Extract the (X, Y) coordinate from the center of the cell holding the provided text.  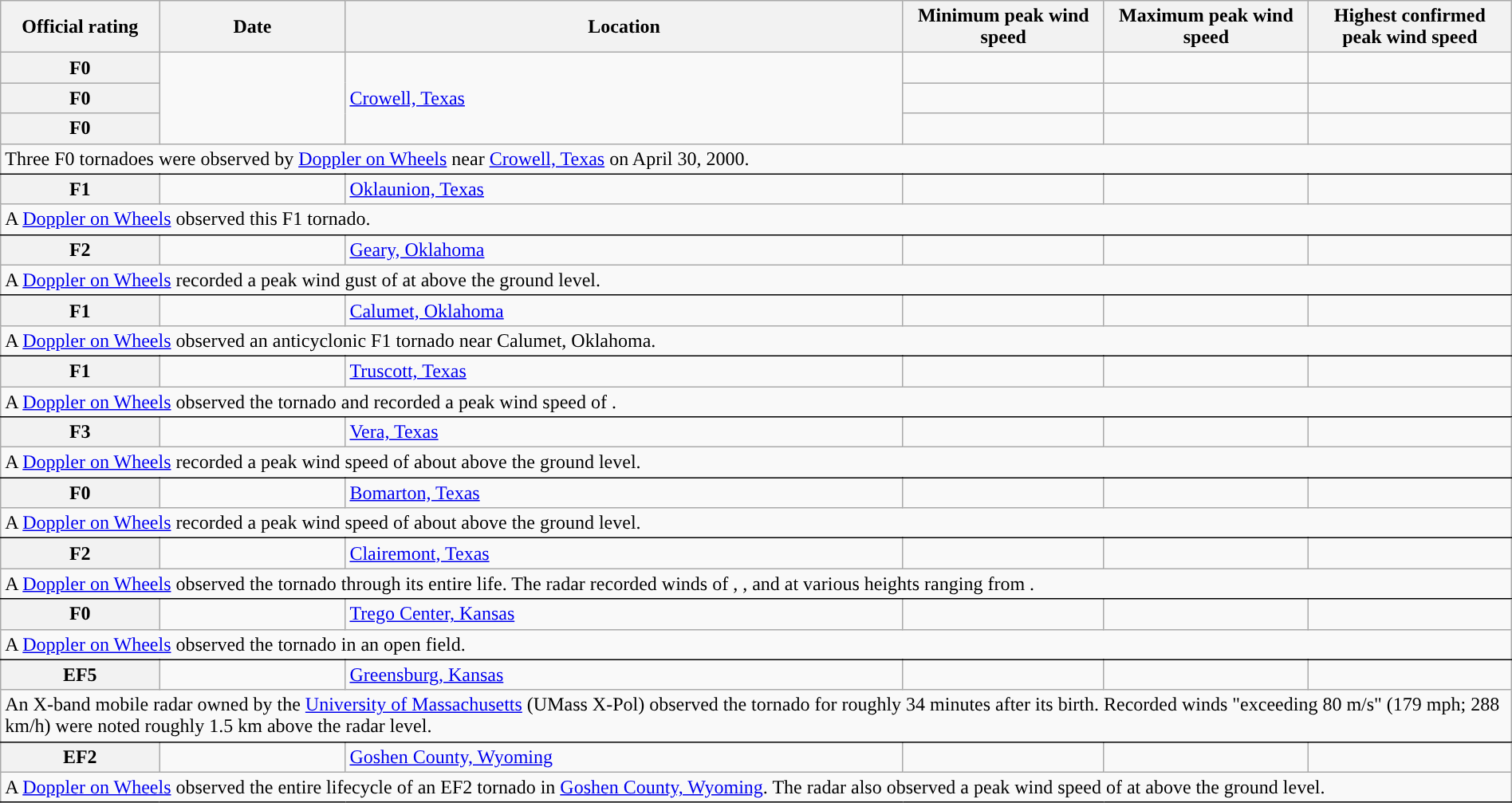
Geary, Oklahoma (624, 250)
A Doppler on Wheels recorded a peak wind gust of at above the ground level. (756, 280)
A Doppler on Wheels observed an anticyclonic F1 tornado near Calumet, Oklahoma. (756, 340)
Truscott, Texas (624, 371)
Goshen County, Wyoming (624, 757)
Clairemont, Texas (624, 553)
A Doppler on Wheels observed the tornado and recorded a peak wind speed of . (756, 401)
EF5 (80, 675)
Oklaunion, Texas (624, 189)
Maximum peak wind speed (1206, 27)
Vera, Texas (624, 432)
Greensburg, Kansas (624, 675)
Crowell, Texas (624, 98)
A Doppler on Wheels observed this F1 tornado. (756, 219)
F3 (80, 432)
Minimum peak wind speed (1003, 27)
A Doppler on Wheels observed the tornado through its entire life. The radar recorded winds of , , and at various heights ranging from . (756, 584)
Trego Center, Kansas (624, 614)
EF2 (80, 757)
A Doppler on Wheels observed the tornado in an open field. (756, 644)
Three F0 tornadoes were observed by Doppler on Wheels near Crowell, Texas on April 30, 2000. (756, 159)
Official rating (80, 27)
Calumet, Oklahoma (624, 310)
Bomarton, Texas (624, 493)
Location (624, 27)
Highest confirmed peak wind speed (1410, 27)
Date (252, 27)
